Scan for the cell matching the given text and deliver its (X, Y) coordinate at center. 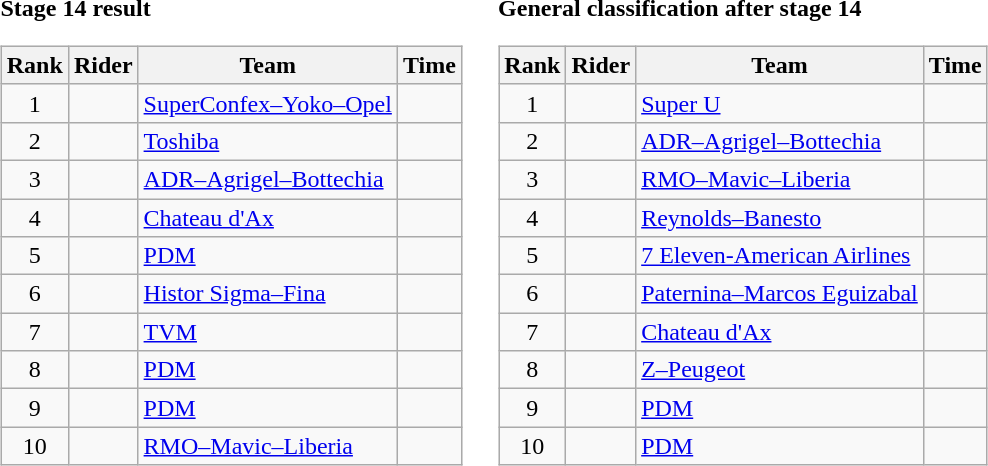
TVM (268, 332)
Paternina–Marcos Eguizabal (780, 294)
Reynolds–Banesto (780, 217)
Z–Peugeot (780, 370)
7 Eleven-American Airlines (780, 256)
Histor Sigma–Fina (268, 294)
SuperConfex–Yoko–Opel (268, 103)
Super U (780, 103)
Toshiba (268, 141)
